Identify which cell holds the provided text, then report its [x, y] central coordinate. 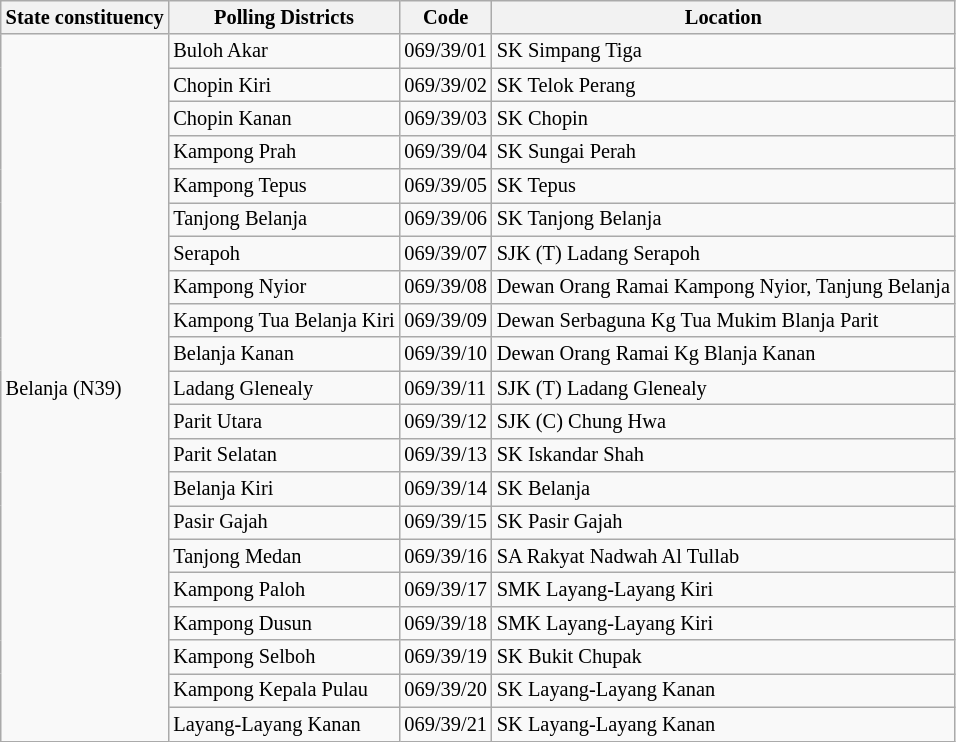
069/39/04 [446, 152]
Buloh Akar [284, 51]
Tanjong Belanja [284, 219]
Code [446, 17]
069/39/13 [446, 455]
069/39/06 [446, 219]
Tanjong Medan [284, 556]
069/39/14 [446, 489]
Kampong Nyior [284, 287]
069/39/19 [446, 657]
Belanja Kiri [284, 489]
069/39/10 [446, 354]
Polling Districts [284, 17]
SJK (T) Ladang Glenealy [724, 388]
Kampong Tua Belanja Kiri [284, 320]
069/39/12 [446, 421]
Layang-Layang Kanan [284, 724]
State constituency [85, 17]
Kampong Selboh [284, 657]
Dewan Orang Ramai Kg Blanja Kanan [724, 354]
SJK (C) Chung Hwa [724, 421]
Dewan Serbaguna Kg Tua Mukim Blanja Parit [724, 320]
069/39/21 [446, 724]
SJK (T) Ladang Serapoh [724, 253]
069/39/03 [446, 118]
SK Telok Perang [724, 85]
069/39/08 [446, 287]
069/39/17 [446, 589]
SK Iskandar Shah [724, 455]
069/39/18 [446, 623]
Kampong Kepala Pulau [284, 690]
Parit Selatan [284, 455]
SA Rakyat Nadwah Al Tullab [724, 556]
SK Sungai Perah [724, 152]
Ladang Glenealy [284, 388]
069/39/15 [446, 522]
Pasir Gajah [284, 522]
Belanja (N39) [85, 388]
069/39/01 [446, 51]
Kampong Tepus [284, 186]
SK Chopin [724, 118]
069/39/20 [446, 690]
Location [724, 17]
069/39/05 [446, 186]
SK Bukit Chupak [724, 657]
SK Tepus [724, 186]
SK Simpang Tiga [724, 51]
Serapoh [284, 253]
Chopin Kiri [284, 85]
Dewan Orang Ramai Kampong Nyior, Tanjung Belanja [724, 287]
069/39/07 [446, 253]
Parit Utara [284, 421]
SK Pasir Gajah [724, 522]
069/39/02 [446, 85]
SK Belanja [724, 489]
Chopin Kanan [284, 118]
SK Tanjong Belanja [724, 219]
Kampong Dusun [284, 623]
Kampong Prah [284, 152]
069/39/11 [446, 388]
Belanja Kanan [284, 354]
Kampong Paloh [284, 589]
069/39/16 [446, 556]
069/39/09 [446, 320]
